Output the (x, y) coordinate of the center of the cell containing the given text.  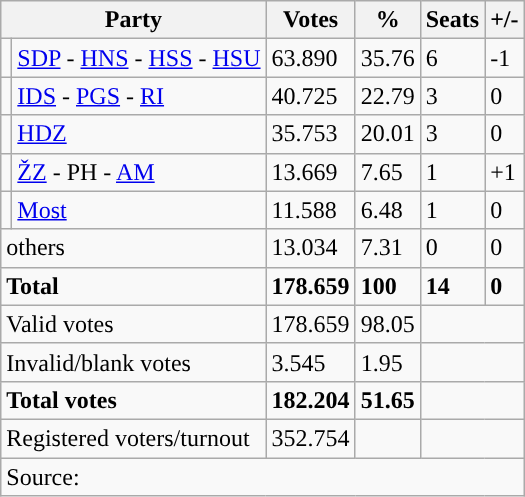
Most (139, 210)
51.65 (388, 400)
63.890 (310, 58)
% (388, 20)
Total votes (134, 400)
+/- (504, 20)
HDZ (139, 134)
others (134, 248)
+1 (504, 172)
Total (134, 286)
7.31 (388, 248)
Votes (310, 20)
IDS - PGS - RI (139, 96)
Invalid/blank votes (134, 362)
SDP - HNS - HSS - HSU (139, 58)
6 (452, 58)
ŽZ - PH - AM (139, 172)
35.753 (310, 134)
22.79 (388, 96)
13.034 (310, 248)
182.204 (310, 400)
Source: (262, 477)
14 (452, 286)
13.669 (310, 172)
98.05 (388, 324)
1.95 (388, 362)
Valid votes (134, 324)
40.725 (310, 96)
7.65 (388, 172)
3.545 (310, 362)
20.01 (388, 134)
Registered voters/turnout (134, 438)
Party (134, 20)
11.588 (310, 210)
352.754 (310, 438)
Seats (452, 20)
-1 (504, 58)
6.48 (388, 210)
35.76 (388, 58)
100 (388, 286)
